Capture the cell that displays the provided text and extract its (X, Y) central coordinate. 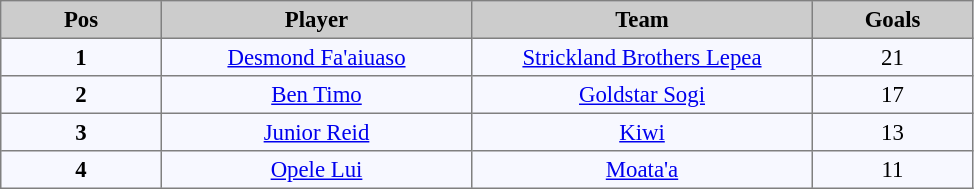
Moata'a (642, 170)
3 (81, 132)
Goals (892, 20)
Ben Timo (316, 95)
Junior Reid (316, 132)
Desmond Fa'aiuaso (316, 57)
4 (81, 170)
21 (892, 57)
Opele Lui (316, 170)
Goldstar Sogi (642, 95)
Pos (81, 20)
Kiwi (642, 132)
Team (642, 20)
17 (892, 95)
11 (892, 170)
Strickland Brothers Lepea (642, 57)
Player (316, 20)
13 (892, 132)
1 (81, 57)
2 (81, 95)
